Determine the (X, Y) coordinate at the center of the cell enclosing the given text.  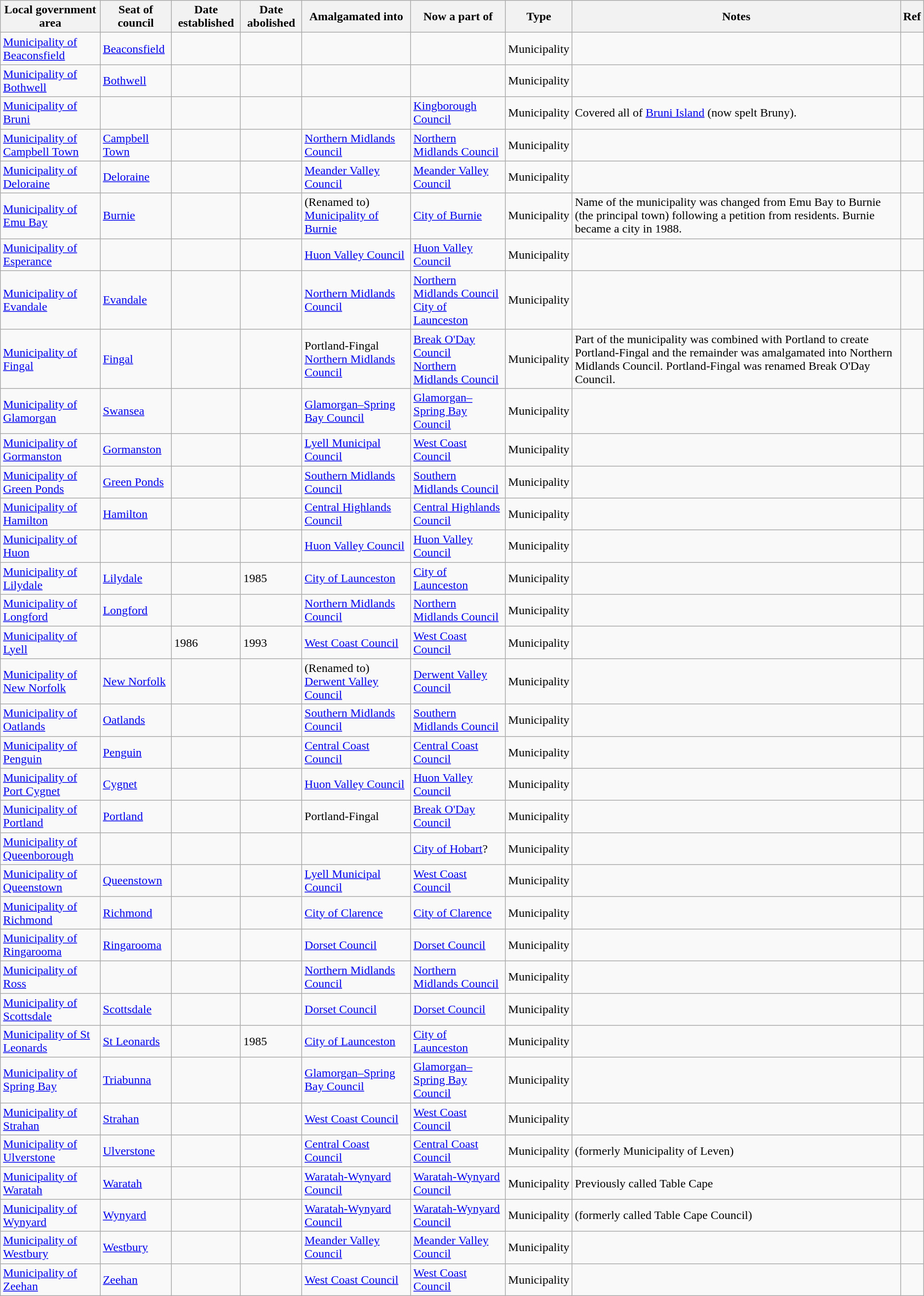
Queenstown (136, 881)
Derwent Valley Council (458, 681)
Bothwell (136, 81)
New Norfolk (136, 681)
Ref (912, 17)
Municipality of Glamorgan (50, 411)
Burnie (136, 216)
Municipality of Fingal (50, 358)
(formerly Municipality of Leven) (736, 1151)
Municipality of Huon (50, 546)
Municipality of Scottsdale (50, 1009)
Municipality of Waratah (50, 1183)
Municipality of St Leonards (50, 1042)
Municipality of Westbury (50, 1247)
Ulverstone (136, 1151)
Westbury (136, 1247)
Lilydale (136, 579)
Previously called Table Cape (736, 1183)
Municipality of Campbell Town (50, 145)
Campbell Town (136, 145)
Municipality of Richmond (50, 912)
Kingborough Council (458, 113)
Municipality of Ringarooma (50, 945)
Municipality of New Norfolk (50, 681)
Municipality of Ross (50, 977)
Municipality of Queenborough (50, 848)
Ringarooma (136, 945)
Break O'Day Council (458, 817)
Municipality of Gormanston (50, 449)
Municipality of Bothwell (50, 81)
Evandale (136, 300)
Hamilton (136, 514)
Wynyard (136, 1216)
Fingal (136, 358)
Municipality of Queenstown (50, 881)
Date abolished (271, 17)
Municipality of Esperance (50, 255)
Date established (206, 17)
Type (539, 17)
Municipality of Hamilton (50, 514)
Oatlands (136, 720)
Municipality of Port Cygnet (50, 784)
Triabunna (136, 1080)
Zeehan (136, 1280)
(Renamed to) Municipality of Burnie (356, 216)
Beaconsfield (136, 48)
Break O'Day Council Northern Midlands Council (458, 358)
City of Burnie (458, 216)
Portland-Fingal Northern Midlands Council (356, 358)
Now a part of (458, 17)
Municipality of Lilydale (50, 579)
Swansea (136, 411)
Gormanston (136, 449)
Waratah (136, 1183)
Municipality of Deloraine (50, 177)
1986 (206, 643)
Municipality of Penguin (50, 752)
Portland (136, 817)
(formerly called Table Cape Council) (736, 1216)
Municipality of Ulverstone (50, 1151)
City of Hobart? (458, 848)
Portland-Fingal (356, 817)
Municipality of Oatlands (50, 720)
Municipality of Bruni (50, 113)
Municipality of Evandale (50, 300)
Municipality of Beaconsfield (50, 48)
1993 (271, 643)
Municipality of Spring Bay (50, 1080)
Green Ponds (136, 482)
Municipality of Lyell (50, 643)
(Renamed to) Derwent Valley Council (356, 681)
Municipality of Longford (50, 610)
Northern Midlands Council City of Launceston (458, 300)
Municipality of Portland (50, 817)
Municipality of Wynyard (50, 1216)
Municipality of Emu Bay (50, 216)
Amalgamated into (356, 17)
Penguin (136, 752)
Local government area (50, 17)
Richmond (136, 912)
Longford (136, 610)
Municipality of Strahan (50, 1119)
Cygnet (136, 784)
Strahan (136, 1119)
St Leonards (136, 1042)
Covered all of Bruni Island (now spelt Bruny). (736, 113)
Name of the municipality was changed from Emu Bay to Burnie (the principal town) following a petition from residents. Burnie became a city in 1988. (736, 216)
Deloraine (136, 177)
Municipality of Green Ponds (50, 482)
Scottsdale (136, 1009)
Municipality of Zeehan (50, 1280)
Seat of council (136, 17)
Notes (736, 17)
